Pinpoint the cell where the given text exists, returning its [x, y] midpoint coordinate. 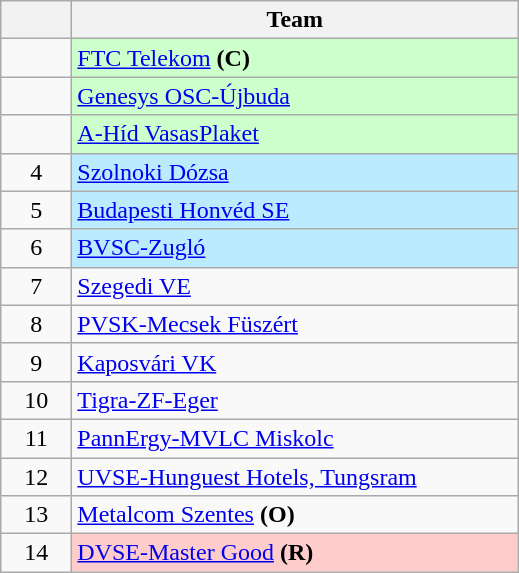
Budapesti Honvéd SE [295, 210]
Kaposvári VK [295, 362]
5 [36, 210]
PannErgy-MVLC Miskolc [295, 438]
14 [36, 553]
A-Híd VasasPlaket [295, 134]
Metalcom Szentes (O) [295, 515]
PVSK-Mecsek Füszért [295, 324]
8 [36, 324]
UVSE-Hunguest Hotels, Tungsram [295, 477]
13 [36, 515]
7 [36, 286]
12 [36, 477]
11 [36, 438]
Genesys OSC-Újbuda [295, 96]
Szolnoki Dózsa [295, 172]
FTC Telekom (C) [295, 58]
9 [36, 362]
DVSE-Master Good (R) [295, 553]
Szegedi VE [295, 286]
Tigra-ZF-Eger [295, 400]
4 [36, 172]
10 [36, 400]
Team [295, 20]
6 [36, 248]
BVSC-Zugló [295, 248]
